Return (x, y) of the center of cell containing provided text 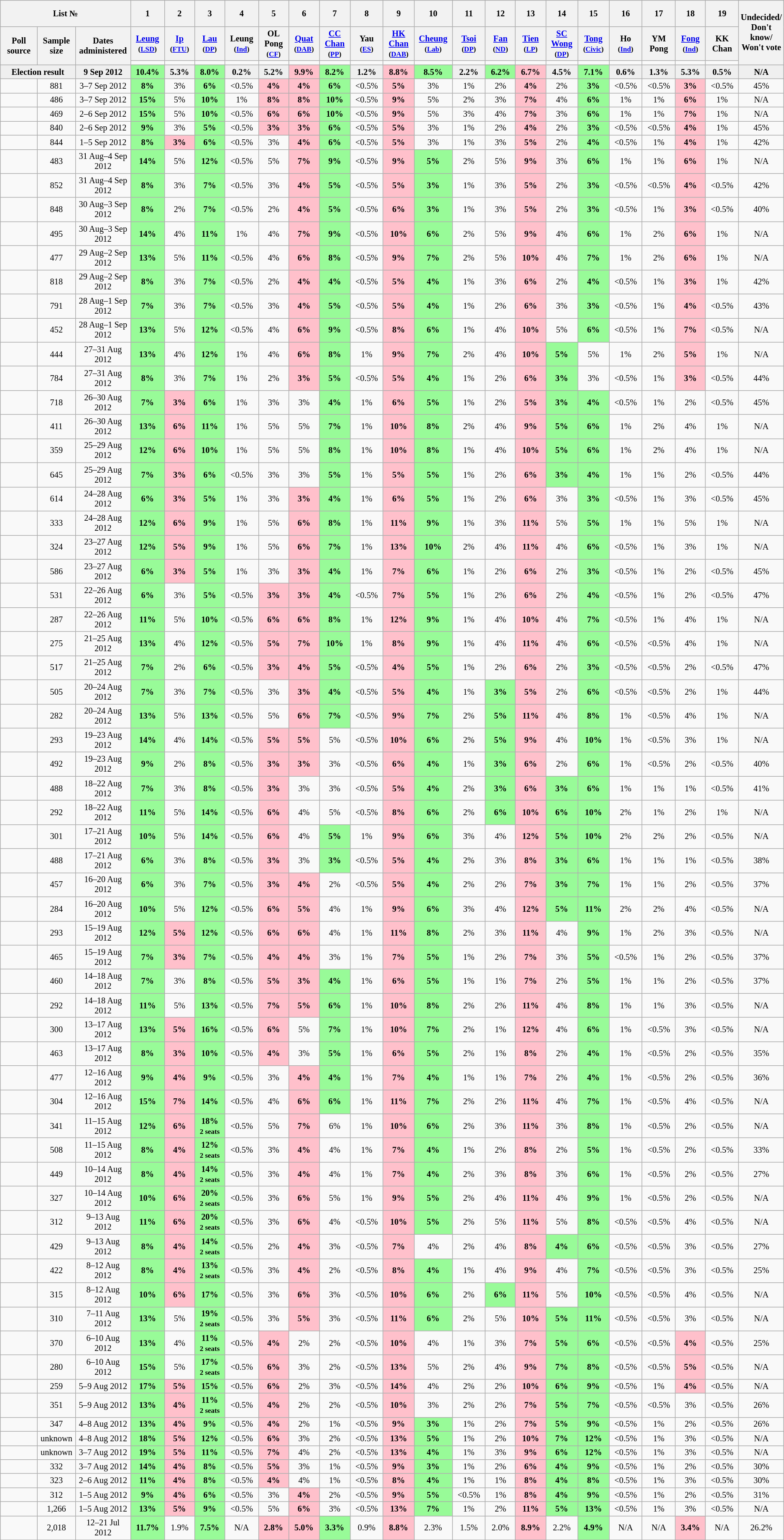
Tsoi (DP) (469, 43)
HK Chan (DAB) (398, 43)
881 (56, 86)
586 (56, 571)
1.3% (659, 72)
324 (56, 547)
359 (56, 450)
11 (469, 13)
333 (56, 523)
Cheung (Lab) (433, 43)
14 (562, 13)
614 (56, 499)
8 (366, 13)
36% (761, 1078)
12%2 seats (209, 1150)
465 (56, 957)
7–11 Aug 2012 (103, 1319)
12 (501, 13)
483 (56, 161)
31% (761, 1495)
33% (761, 1150)
301 (56, 837)
275 (56, 644)
818 (56, 282)
304 (56, 1102)
15 (594, 13)
1.9% (179, 1528)
1.2% (366, 72)
9 Sep 2012 (103, 72)
Lau (DP) (209, 43)
Election result (38, 72)
Quat (DAB) (304, 43)
13%2 seats (209, 1271)
517 (56, 668)
17%2 seats (209, 1367)
Yau (ES) (366, 43)
460 (56, 981)
16% (209, 1029)
Fong (Ind) (690, 43)
3 (209, 13)
300 (56, 1029)
347 (56, 1424)
1.5% (469, 1528)
2,018 (56, 1528)
495 (56, 234)
315 (56, 1294)
3.4% (690, 1528)
332 (56, 1466)
452 (56, 330)
3.3% (335, 1528)
SC Wong (DP) (562, 43)
Samplesize (56, 45)
351 (56, 1405)
2 (179, 13)
19%2 seats (209, 1319)
Dates administered (103, 45)
457 (56, 885)
9 (398, 13)
0.2% (242, 72)
Tien (LP) (531, 43)
5 (273, 13)
422 (56, 1271)
4 (242, 13)
508 (56, 1150)
5.0% (304, 1528)
505 (56, 692)
2.0% (501, 1528)
492 (56, 764)
429 (56, 1246)
CC Chan (PP) (335, 43)
41% (761, 788)
8.5% (433, 72)
19 (722, 13)
18%2 seats (209, 1126)
531 (56, 595)
2.8% (273, 1528)
0.5% (722, 72)
840 (56, 128)
0.9% (366, 1528)
26.2% (761, 1528)
1–5 Sep 2012 (103, 142)
8.9% (531, 1528)
7 (335, 13)
284 (56, 909)
10 (433, 13)
Tong (Civic) (594, 43)
844 (56, 142)
17 (659, 13)
12–21 Jul 2012 (103, 1528)
11.7% (147, 1528)
8.0% (209, 72)
7.1% (594, 72)
13 (531, 13)
852 (56, 185)
Poll source (19, 45)
0.6% (626, 72)
469 (56, 114)
323 (56, 1481)
7.5% (209, 1528)
444 (56, 354)
310 (56, 1319)
18% (147, 1438)
4.5% (562, 72)
18 (690, 13)
16 (626, 13)
List № (66, 13)
280 (56, 1367)
370 (56, 1343)
9.9% (304, 72)
486 (56, 100)
5.2% (273, 72)
4.9% (594, 1528)
327 (56, 1198)
19% (147, 1453)
KK Chan (722, 43)
Fan (ND) (501, 43)
2–6 Aug 2012 (103, 1481)
784 (56, 379)
OL Pong (CF) (273, 43)
Ip (FTU) (179, 43)
791 (56, 306)
1 (147, 13)
449 (56, 1174)
259 (56, 1386)
645 (56, 475)
411 (56, 427)
848 (56, 210)
Ho (Ind) (626, 43)
282 (56, 716)
1,266 (56, 1509)
6.2% (501, 72)
463 (56, 1054)
Leung (LSD) (147, 43)
YM Pong (659, 43)
38% (761, 861)
718 (56, 402)
6 (304, 13)
341 (56, 1126)
2.3% (433, 1528)
6.7% (531, 72)
Leung (Ind) (242, 43)
Undecided/Don't know/Won't vote (761, 32)
8.2% (335, 72)
43% (761, 306)
287 (56, 619)
35% (761, 1054)
10.4% (147, 72)
